Detect which cell encompasses the target text, then output its [X, Y] center coordinate. 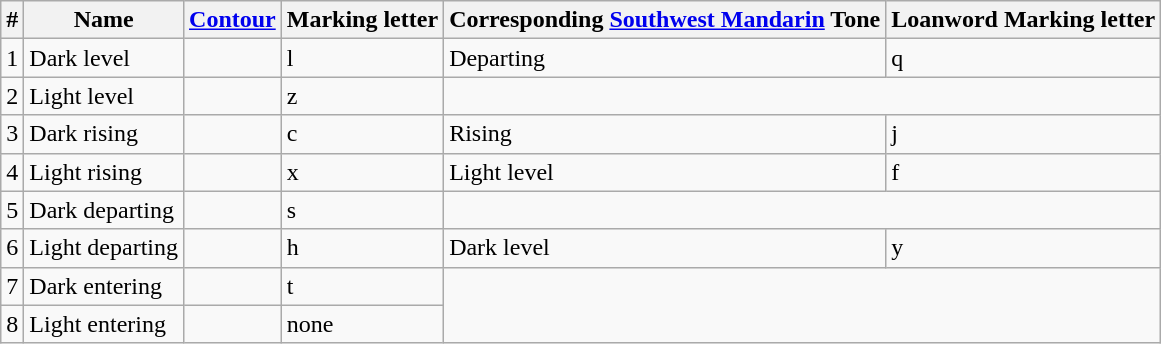
Dark rising [104, 134]
Loanword Marking letter [1024, 20]
Dark entering [104, 286]
4 [12, 172]
Rising [665, 134]
z [362, 96]
Light rising [104, 172]
f [1024, 172]
7 [12, 286]
Dark departing [104, 210]
none [362, 324]
j [1024, 134]
l [362, 58]
3 [12, 134]
Corresponding Southwest Mandarin Tone [665, 20]
y [1024, 248]
Name [104, 20]
2 [12, 96]
x [362, 172]
Light departing [104, 248]
6 [12, 248]
Light entering [104, 324]
t [362, 286]
8 [12, 324]
h [362, 248]
5 [12, 210]
s [362, 210]
q [1024, 58]
Marking letter [362, 20]
# [12, 20]
c [362, 134]
Contour [233, 20]
Departing [665, 58]
1 [12, 58]
